Scan for the cell matching the given text and deliver its [x, y] coordinate at center. 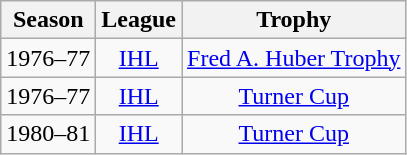
Season [48, 20]
League [139, 20]
Trophy [294, 20]
Fred A. Huber Trophy [294, 58]
1980–81 [48, 134]
